Locate the cell with the specified text and output its (X, Y) center coordinate. 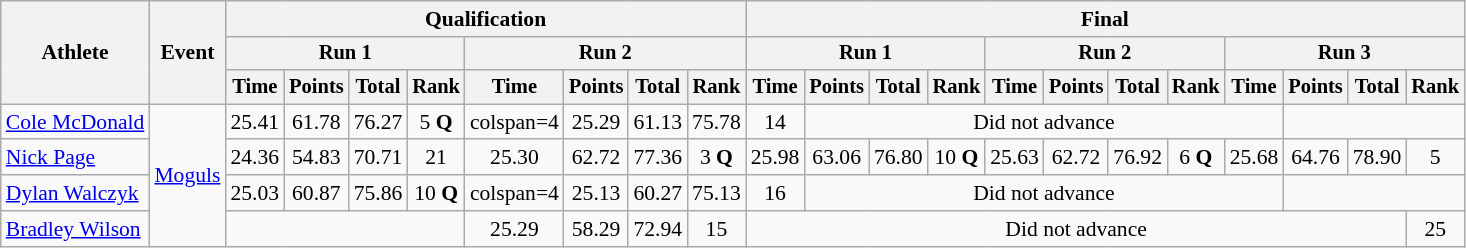
Cole McDonald (76, 122)
60.87 (316, 193)
64.76 (1315, 158)
76.92 (1138, 158)
78.90 (1378, 158)
Run 3 (1344, 54)
5 Q (436, 122)
70.71 (378, 158)
16 (776, 193)
24.36 (254, 158)
61.13 (658, 122)
Event (187, 52)
25.98 (776, 158)
75.13 (716, 193)
Moguls (187, 175)
6 Q (1196, 158)
72.94 (658, 229)
Dylan Walczyk (76, 193)
76.27 (378, 122)
Qualification (485, 19)
54.83 (316, 158)
25.68 (1254, 158)
14 (776, 122)
Nick Page (76, 158)
77.36 (658, 158)
75.86 (378, 193)
Bradley Wilson (76, 229)
25.30 (514, 158)
Final (1105, 19)
25.13 (596, 193)
15 (716, 229)
76.80 (898, 158)
5 (1435, 158)
60.27 (658, 193)
63.06 (836, 158)
Athlete (76, 52)
25.03 (254, 193)
3 Q (716, 158)
61.78 (316, 122)
75.78 (716, 122)
25.63 (1014, 158)
25.41 (254, 122)
58.29 (596, 229)
21 (436, 158)
25 (1435, 229)
